Extract the (x, y) coordinate from the center of the cell holding the provided text.  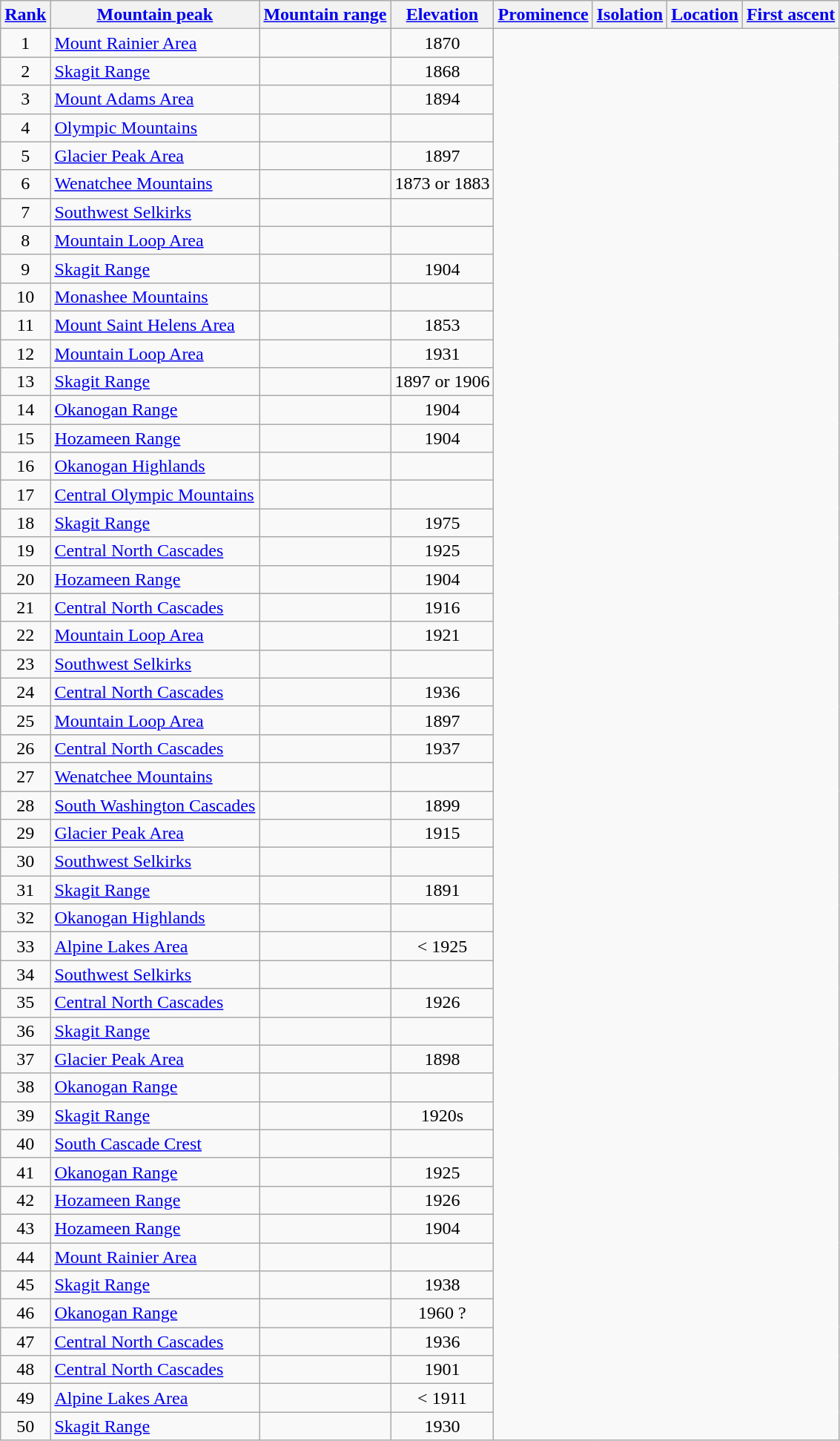
45 (25, 1285)
Location (705, 15)
Mountain peak (155, 15)
Mount Adams Area (155, 99)
6 (25, 184)
28 (25, 805)
36 (25, 1031)
1938 (442, 1285)
17 (25, 495)
1853 (442, 325)
50 (25, 1426)
37 (25, 1059)
1873 or 1883 (442, 184)
40 (25, 1144)
29 (25, 834)
10 (25, 297)
31 (25, 890)
4 (25, 128)
12 (25, 354)
1891 (442, 890)
35 (25, 1003)
1960 ? (442, 1313)
1901 (442, 1370)
43 (25, 1228)
2 (25, 71)
38 (25, 1087)
20 (25, 579)
1915 (442, 834)
1894 (442, 99)
1870 (442, 43)
41 (25, 1172)
9 (25, 268)
Mountain range (325, 15)
Elevation (442, 15)
1868 (442, 71)
33 (25, 946)
26 (25, 748)
< 1911 (442, 1398)
16 (25, 466)
Mount Saint Helens Area (155, 325)
47 (25, 1342)
1899 (442, 805)
< 1925 (442, 946)
13 (25, 382)
First ascent (790, 15)
Isolation (629, 15)
South Cascade Crest (155, 1144)
1898 (442, 1059)
24 (25, 692)
32 (25, 918)
19 (25, 551)
11 (25, 325)
23 (25, 664)
22 (25, 636)
Olympic Mountains (155, 128)
Rank (25, 15)
30 (25, 862)
8 (25, 240)
1 (25, 43)
14 (25, 410)
49 (25, 1398)
18 (25, 523)
South Washington Cascades (155, 805)
3 (25, 99)
1916 (442, 607)
1920s (442, 1115)
Prominence (543, 15)
1975 (442, 523)
44 (25, 1257)
27 (25, 776)
25 (25, 720)
1930 (442, 1426)
Central Olympic Mountains (155, 495)
5 (25, 156)
1931 (442, 354)
39 (25, 1115)
Monashee Mountains (155, 297)
1897 or 1906 (442, 382)
48 (25, 1370)
7 (25, 212)
21 (25, 607)
42 (25, 1200)
15 (25, 438)
34 (25, 975)
46 (25, 1313)
1921 (442, 636)
1937 (442, 748)
